Find where the given text appears and provide that cell's center as (x, y) coordinate. 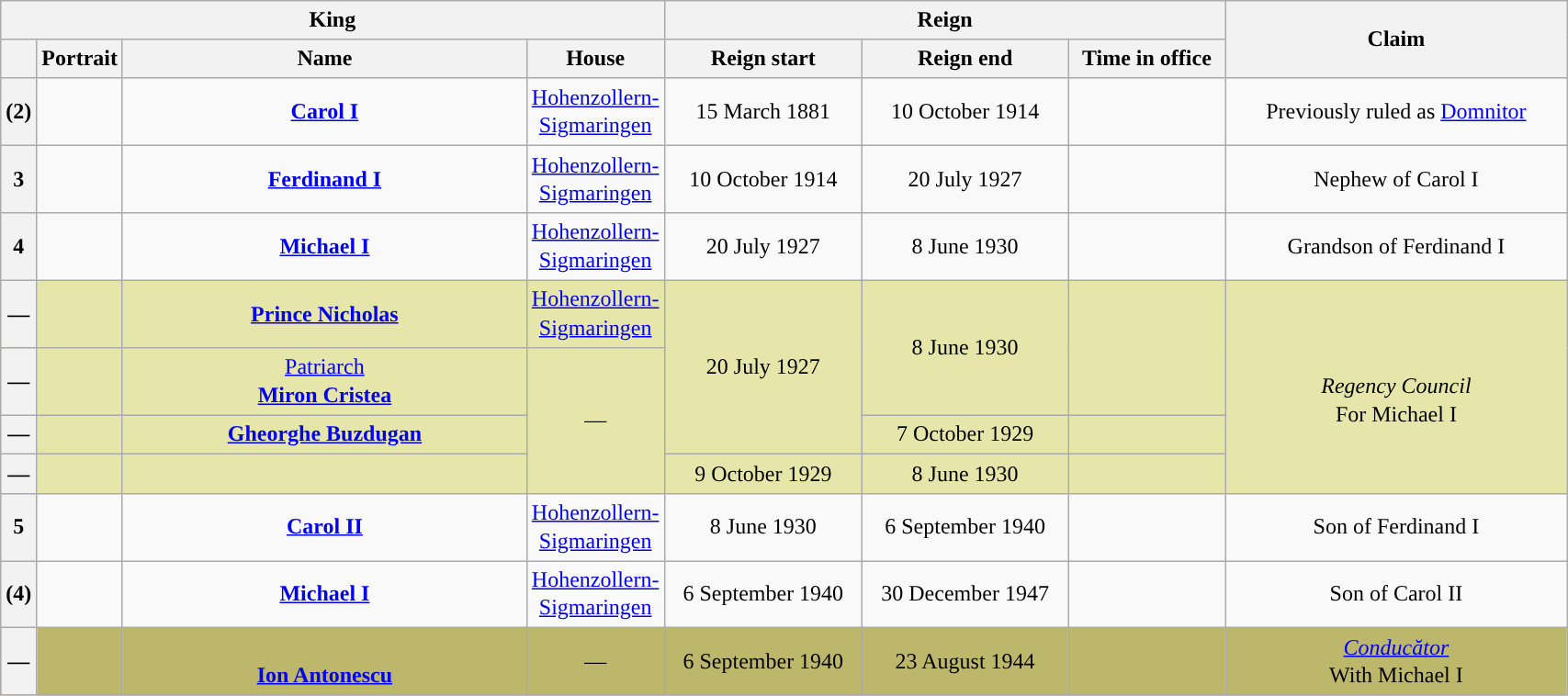
Time in office (1147, 59)
9 October 1929 (763, 474)
Son of Carol II (1396, 593)
Ferdinand I (324, 180)
Reign (944, 20)
4 (18, 246)
Gheorghe Buzdugan (324, 435)
7 October 1929 (965, 435)
Nephew of Carol I (1396, 180)
Name (324, 59)
PatriarchMiron Cristea (324, 382)
ConducătorWith Michael I (1396, 661)
Grandson of Ferdinand I (1396, 246)
(4) (18, 593)
Regency CouncilFor Michael I (1396, 387)
Son of Ferdinand I (1396, 527)
Carol I (324, 112)
(2) (18, 112)
Reign start (763, 59)
Claim (1396, 40)
Previously ruled as Domnitor (1396, 112)
30 December 1947 (965, 593)
3 (18, 180)
23 August 1944 (965, 661)
Reign end (965, 59)
15 March 1881 (763, 112)
King (333, 20)
5 (18, 527)
Carol II (324, 527)
Portrait (80, 59)
Prince Nicholas (324, 314)
House (595, 59)
Ion Antonescu (324, 661)
